Scan for the cell matching the given text and deliver its [X, Y] coordinate at center. 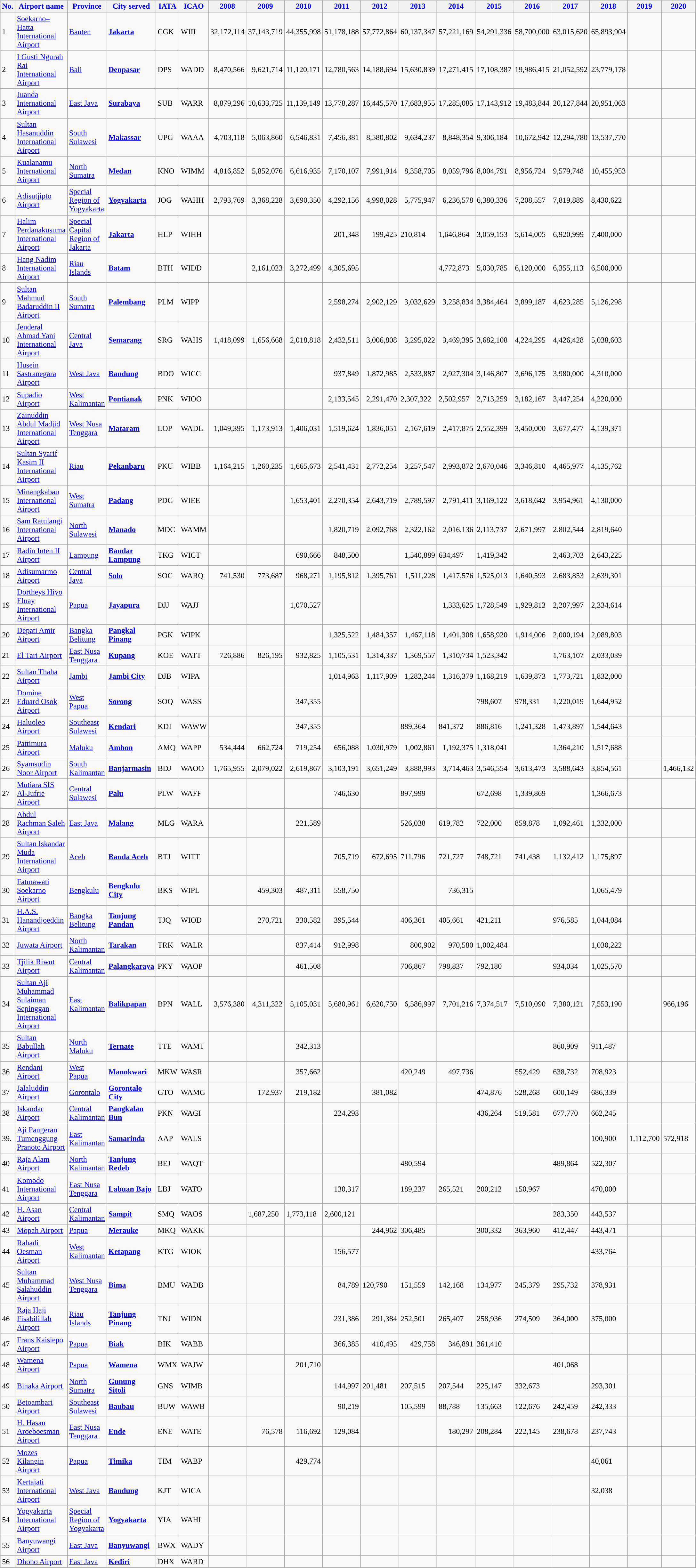
32,172,114 [227, 31]
BDO [167, 374]
Gorontalo City [131, 1092]
746,630 [341, 793]
364,000 [571, 1319]
2,819,640 [608, 530]
1,417,576 [456, 576]
WAHI [194, 1520]
32 [8, 945]
1,168,219 [494, 676]
13,778,287 [341, 103]
1,519,624 [341, 428]
1,049,395 [227, 428]
1,418,099 [227, 340]
897,999 [418, 793]
429,774 [303, 1461]
WAFF [194, 793]
826,195 [265, 656]
23 [8, 701]
Betoambari Airport [41, 1407]
WAJW [194, 1365]
TRK [167, 945]
City served [131, 6]
1,220,019 [571, 701]
PKU [167, 467]
2013 [418, 6]
12,780,563 [341, 70]
GNS [167, 1386]
9,306,184 [494, 137]
886,816 [494, 727]
UPG [167, 137]
3,714,463 [456, 768]
6,620,750 [380, 1004]
199,425 [380, 234]
55 [8, 1545]
4,998,028 [380, 200]
CGK [167, 31]
4,135,762 [608, 467]
841,372 [456, 727]
242,333 [608, 1407]
1,325,522 [341, 634]
22 [8, 676]
Banjarmasin [131, 768]
3,295,022 [418, 340]
1,318,041 [494, 747]
3,469,395 [456, 340]
PGK [167, 634]
14 [8, 467]
WALL [194, 1004]
South Kalimantan [87, 768]
Pangkal Pinang [131, 634]
Central Sulawesi [87, 793]
IATA [167, 6]
1,339,869 [532, 793]
3,980,000 [571, 374]
2,802,544 [571, 530]
Binaka Airport [41, 1386]
WAOP [194, 966]
3 [8, 103]
84,789 [341, 1285]
1,406,031 [303, 428]
3,447,254 [571, 399]
WARD [194, 1562]
Gorontalo [87, 1092]
1,728,549 [494, 605]
DJJ [167, 605]
1,832,000 [608, 676]
WAOS [194, 1214]
7,991,914 [380, 171]
Wamena Airport [41, 1365]
LOP [167, 428]
1,820,719 [341, 530]
207,515 [418, 1386]
522,307 [608, 1163]
Palembang [131, 302]
1,640,593 [532, 576]
3,682,108 [494, 340]
WAKK [194, 1230]
291,384 [380, 1319]
1,070,527 [303, 605]
Iskandar Airport [41, 1113]
7,374,517 [494, 1004]
WIMM [194, 171]
3,146,807 [494, 374]
889,364 [418, 727]
WADB [194, 1285]
45 [8, 1285]
44 [8, 1251]
1,525,013 [494, 576]
20,127,844 [571, 103]
489,864 [571, 1163]
201,481 [380, 1386]
2,167,619 [418, 428]
8,059,796 [456, 171]
ENE [167, 1432]
WIHH [194, 234]
6,616,935 [303, 171]
Depati Amir Airport [41, 634]
932,825 [303, 656]
9,634,237 [418, 137]
690,666 [303, 555]
WIMB [194, 1386]
937,849 [341, 374]
Pattimura Airport [41, 747]
57,772,864 [380, 31]
3,032,629 [418, 302]
497,736 [456, 1072]
Sultan Babullah Airport [41, 1047]
480,594 [418, 1163]
2,270,354 [341, 500]
BMU [167, 1285]
WATT [194, 656]
6,500,000 [608, 268]
142,168 [456, 1285]
4,426,428 [571, 340]
WIPK [194, 634]
1,014,963 [341, 676]
9,579,748 [571, 171]
2,791,411 [456, 500]
5,105,031 [303, 1004]
WAWB [194, 1407]
10,455,953 [608, 171]
222,145 [532, 1432]
231,386 [341, 1319]
258,936 [494, 1319]
Special Capital Region of Jakarta [87, 234]
2008 [227, 6]
Sampit [131, 1214]
3,103,191 [341, 768]
Aji Pangeran Tumenggung Pranoto Airport [41, 1138]
976,585 [571, 920]
5,038,603 [608, 340]
4,310,000 [608, 374]
2,016,136 [456, 530]
15,630,839 [418, 70]
3,677,477 [571, 428]
YIA [167, 1520]
619,782 [456, 823]
4,703,118 [227, 137]
534,444 [227, 747]
1,310,734 [456, 656]
381,082 [380, 1092]
Adisumarmo Airport [41, 576]
50 [8, 1407]
219,182 [303, 1092]
49 [8, 1386]
1,872,985 [380, 374]
25 [8, 747]
474,876 [494, 1092]
1,929,813 [532, 605]
58,700,000 [532, 31]
330,582 [303, 920]
BWX [167, 1545]
WIDN [194, 1319]
Radin Inten II Airport [41, 555]
120,790 [380, 1285]
Tarakan [131, 945]
5,852,076 [265, 171]
19 [8, 605]
911,487 [608, 1047]
Pangkalan Bun [131, 1113]
721,727 [456, 857]
6,355,113 [571, 268]
443,471 [608, 1230]
KTG [167, 1251]
208,284 [494, 1432]
1,773,118 [303, 1214]
AAP [167, 1138]
ICAO [194, 6]
51 [8, 1432]
1,282,244 [418, 676]
31 [8, 920]
27 [8, 793]
Padang [131, 500]
1,030,979 [380, 747]
1,395,761 [380, 576]
1,195,812 [341, 576]
361,410 [494, 1344]
Juwata Airport [41, 945]
26 [8, 768]
405,661 [456, 920]
38 [8, 1113]
WIPL [194, 891]
15 [8, 500]
Dortheys Hiyo Eluay International Airport [41, 605]
BDJ [167, 768]
TTE [167, 1047]
144,997 [341, 1386]
122,676 [532, 1407]
60,137,347 [418, 31]
3,576,380 [227, 1004]
WIOK [194, 1251]
5,680,961 [341, 1004]
WICT [194, 555]
Maluku [87, 747]
151,559 [418, 1285]
798,837 [456, 966]
8 [8, 268]
Ketapang [131, 1251]
Biak [131, 1344]
Semarang [131, 340]
3,954,961 [571, 500]
Sultan Syarif Kasim II International Airport [41, 467]
South Sumatra [87, 302]
Kualanamu International Airport [41, 171]
21,052,592 [571, 70]
Kertajati International Airport [41, 1491]
726,886 [227, 656]
1,002,484 [494, 945]
1,511,228 [418, 576]
1,002,861 [418, 747]
1,467,118 [418, 634]
KNO [167, 171]
1,173,913 [265, 428]
1,836,051 [380, 428]
6 [8, 200]
7,819,889 [571, 200]
421,211 [494, 920]
968,271 [303, 576]
3,696,175 [532, 374]
South Sulawesi [87, 137]
Merauke [131, 1230]
17,683,955 [418, 103]
Minangkabau International Airport [41, 500]
2,291,470 [380, 399]
Sultan Hasanuddin International Airport [41, 137]
3,384,464 [494, 302]
13,537,770 [608, 137]
306,485 [418, 1230]
528,268 [532, 1092]
47 [8, 1344]
2,079,022 [265, 768]
2,463,703 [571, 555]
741,530 [227, 576]
1,175,897 [608, 857]
3,006,808 [380, 340]
Tjilik Riwut Airport [41, 966]
1,364,210 [571, 747]
3,651,249 [380, 768]
5,126,298 [608, 302]
2009 [265, 6]
2,670,046 [494, 467]
711,796 [418, 857]
Soekarno–Hatta International Airport [41, 31]
1,164,215 [227, 467]
1,763,107 [571, 656]
4,311,322 [265, 1004]
2018 [608, 6]
37,143,719 [265, 31]
5,030,785 [494, 268]
WASS [194, 701]
401,068 [571, 1365]
Supadio Airport [41, 399]
39. [8, 1138]
1,466,132 [679, 768]
8,848,354 [456, 137]
5 [8, 171]
1,112,700 [644, 1138]
Mopah Airport [41, 1230]
90,219 [341, 1407]
BUW [167, 1407]
172,937 [265, 1092]
33 [8, 966]
6,380,336 [494, 200]
558,750 [341, 891]
42 [8, 1214]
SRG [167, 340]
WADL [194, 428]
56 [8, 1562]
1,333,625 [456, 605]
1,092,461 [571, 823]
4,623,285 [571, 302]
221,589 [303, 823]
Tanjung Pandan [131, 920]
1,765,955 [227, 768]
6,120,000 [532, 268]
2,018,818 [303, 340]
HLP [167, 234]
36 [8, 1072]
BKS [167, 891]
300,332 [494, 1230]
Jalaluddin Airport [41, 1092]
18 [8, 576]
Balikpapan [131, 1004]
672,695 [380, 857]
237,743 [608, 1432]
4,816,852 [227, 171]
DHX [167, 1562]
Bali [87, 70]
Bandar Lampung [131, 555]
2,643,719 [380, 500]
656,088 [341, 747]
634,497 [456, 555]
Palangkaraya [131, 966]
Timika [131, 1461]
DPS [167, 70]
2,713,259 [494, 399]
2,033,039 [608, 656]
708,923 [608, 1072]
4,130,000 [608, 500]
1,316,379 [456, 676]
283,350 [571, 1214]
3,258,834 [456, 302]
88,788 [456, 1407]
1,914,006 [532, 634]
Samarinda [131, 1138]
SOC [167, 576]
6,546,831 [303, 137]
2017 [571, 6]
677,770 [571, 1113]
12 [8, 399]
29 [8, 857]
150,967 [532, 1189]
WIPA [194, 676]
WAGI [194, 1113]
WAJJ [194, 605]
MKW [167, 1072]
130,317 [341, 1189]
8,004,791 [494, 171]
Medan [131, 171]
11,120,171 [303, 70]
Airport name [41, 6]
1,401,308 [456, 634]
Haluoleo Airport [41, 727]
21 [8, 656]
1,419,342 [494, 555]
19,483,844 [532, 103]
2,619,867 [303, 768]
1,366,673 [608, 793]
2,552,399 [494, 428]
20 [8, 634]
54 [8, 1520]
40,061 [608, 1461]
WIII [194, 31]
6,586,997 [418, 1004]
Raja Haji Fisabilillah Airport [41, 1319]
28 [8, 823]
11 [8, 374]
225,147 [494, 1386]
Mozes Kilangin Airport [41, 1461]
H.A.S. Hanandjoeddin Airport [41, 920]
207,544 [456, 1386]
El Tari Airport [41, 656]
2,600,121 [341, 1214]
Sam Ratulangi International Airport [41, 530]
346,891 [456, 1344]
BEJ [167, 1163]
135,663 [494, 1407]
7 [8, 234]
3,169,122 [494, 500]
Mataram [131, 428]
105,599 [418, 1407]
No. [8, 6]
WAMM [194, 530]
429,758 [418, 1344]
572,918 [679, 1138]
265,521 [456, 1189]
WAMG [194, 1092]
912,998 [341, 945]
7,553,190 [608, 1004]
BPN [167, 1004]
PKN [167, 1113]
2016 [532, 6]
412,447 [571, 1230]
3,272,499 [303, 268]
3,450,000 [532, 428]
Palu [131, 793]
722,000 [494, 823]
1 [8, 31]
Banda Aceh [131, 857]
WARR [194, 103]
54,291,336 [494, 31]
3,854,561 [608, 768]
23,779,178 [608, 70]
Yogyakarta International Airport [41, 1520]
966,196 [679, 1004]
34 [8, 1004]
2,789,597 [418, 500]
16,445,570 [380, 103]
2,502,957 [456, 399]
Banten [87, 31]
443,537 [608, 1214]
837,414 [303, 945]
7,170,107 [341, 171]
LBJ [167, 1189]
11,139,149 [303, 103]
Tanjung Redeb [131, 1163]
9,621,714 [265, 70]
461,508 [303, 966]
Mutiara SIS Al-Jufrie Airport [41, 793]
2,207,997 [571, 605]
52 [8, 1461]
10 [8, 340]
672,698 [494, 793]
2014 [456, 6]
WATO [194, 1189]
375,000 [608, 1319]
WAAA [194, 137]
WITT [194, 857]
Abdul Rachman Saleh Airport [41, 823]
705,719 [341, 857]
Sultan Thaha Airport [41, 676]
WMX [167, 1365]
116,692 [303, 1432]
17,143,912 [494, 103]
1,658,920 [494, 634]
KJT [167, 1491]
Rahadi Oesman Airport [41, 1251]
748,721 [494, 857]
WAQT [194, 1163]
MKQ [167, 1230]
WARA [194, 823]
WAPP [194, 747]
2,000,194 [571, 634]
Banyuwangi Airport [41, 1545]
76,578 [265, 1432]
JOG [167, 200]
1,544,643 [608, 727]
1,517,688 [608, 747]
57,221,169 [456, 31]
4,220,000 [608, 399]
519,581 [532, 1113]
2,322,162 [418, 530]
600,149 [571, 1092]
1,523,342 [494, 656]
1,025,570 [608, 966]
436,264 [494, 1113]
2,541,431 [341, 467]
TIM [167, 1461]
6,236,578 [456, 200]
Halim Perdanakusuma International Airport [41, 234]
265,407 [456, 1319]
MDC [167, 530]
Jambi City [131, 676]
DJB [167, 676]
Adisutjipto Airport [41, 200]
3,690,350 [303, 200]
MLG [167, 823]
32,038 [608, 1491]
2,643,225 [608, 555]
Manokwari [131, 1072]
SUB [167, 103]
4,772,873 [456, 268]
WIOD [194, 920]
357,662 [303, 1072]
Baubau [131, 1407]
51,178,188 [341, 31]
798,607 [494, 701]
KOE [167, 656]
Sultan Mahmud Badaruddin II Airport [41, 302]
1,473,897 [571, 727]
SMQ [167, 1214]
PLW [167, 793]
406,361 [418, 920]
5,775,947 [418, 200]
37 [8, 1092]
Province [87, 6]
Sultan Muhammad Salahuddin Airport [41, 1285]
BTH [167, 268]
1,665,673 [303, 467]
470,000 [608, 1189]
9 [8, 302]
Ambon [131, 747]
5,063,860 [265, 137]
274,509 [532, 1319]
736,315 [456, 891]
848,500 [341, 555]
487,311 [303, 891]
1,192,375 [456, 747]
48 [8, 1365]
Malang [131, 823]
5,614,005 [532, 234]
WADY [194, 1545]
2,772,254 [380, 467]
1,773,721 [571, 676]
773,687 [265, 576]
156,577 [341, 1251]
3,899,187 [532, 302]
North Maluku [87, 1047]
2012 [380, 6]
WAMT [194, 1047]
2,598,274 [341, 302]
201,710 [303, 1365]
1,030,222 [608, 945]
Denpasar [131, 70]
2,133,545 [341, 399]
I Gusti Ngurah Rai International Airport [41, 70]
860,909 [571, 1047]
17,108,387 [494, 70]
AMQ [167, 747]
Zainuddin Abdul Madjid International Airport [41, 428]
433,764 [608, 1251]
2,113,737 [494, 530]
WALS [194, 1138]
342,313 [303, 1047]
1,656,668 [265, 340]
17,271,415 [456, 70]
WAHS [194, 340]
129,084 [341, 1432]
1,646,864 [456, 234]
2,417,875 [456, 428]
1,369,557 [418, 656]
Fatmawati Soekarno Airport [41, 891]
459,303 [265, 891]
WAOO [194, 768]
638,732 [571, 1072]
3,368,228 [265, 200]
35 [8, 1047]
Banyuwangi [131, 1545]
1,687,250 [265, 1214]
13 [8, 428]
706,867 [418, 966]
2,902,129 [380, 302]
978,331 [532, 701]
Wamena [131, 1365]
Sorong [131, 701]
PLM [167, 302]
12,294,780 [571, 137]
WASR [194, 1072]
2011 [341, 6]
KDI [167, 727]
40 [8, 1163]
366,385 [341, 1344]
4,139,371 [608, 428]
686,339 [608, 1092]
245,379 [532, 1285]
970,580 [456, 945]
189,237 [418, 1189]
2019 [644, 6]
WAHH [194, 200]
244,962 [380, 1230]
Surabaya [131, 103]
63,015,620 [571, 31]
7,510,090 [532, 1004]
8,580,802 [380, 137]
293,301 [608, 1386]
3,588,643 [571, 768]
934,034 [571, 966]
2,334,614 [608, 605]
2,993,872 [456, 467]
TNJ [167, 1319]
662,724 [265, 747]
44,355,998 [303, 31]
Rendani Airport [41, 1072]
7,456,381 [341, 137]
2010 [303, 6]
Ende [131, 1432]
Juanda International Airport [41, 103]
PNK [167, 399]
180,297 [456, 1432]
2,533,887 [418, 374]
16 [8, 530]
BTJ [167, 857]
2020 [679, 6]
Solo [131, 576]
2,307,322 [418, 399]
1,132,412 [571, 857]
WIPP [194, 302]
Ternate [131, 1047]
Sultan Aji Muhammad Sulaiman Sepinggan International Airport [41, 1004]
Dhoho Airport [41, 1562]
Syamsudin Noor Airport [41, 768]
Bengkulu [87, 891]
19,986,415 [532, 70]
8,470,566 [227, 70]
Sultan Iskandar Muda International Airport [41, 857]
3,182,167 [532, 399]
4,292,156 [341, 200]
252,501 [418, 1319]
224,293 [341, 1113]
41 [8, 1189]
10,672,942 [532, 137]
WIOO [194, 399]
Bima [131, 1285]
WALR [194, 945]
WADD [194, 70]
PKY [167, 966]
1,540,889 [418, 555]
TJQ [167, 920]
Jayapura [131, 605]
395,544 [341, 920]
WICA [194, 1491]
West Sumatra [87, 500]
SOQ [167, 701]
410,495 [380, 1344]
3,257,547 [418, 467]
662,245 [608, 1113]
Komodo International Airport [41, 1189]
24 [8, 727]
2,683,853 [571, 576]
1,484,357 [380, 634]
2 [8, 70]
4,465,977 [571, 467]
552,429 [532, 1072]
GTO [167, 1092]
H. Asan Airport [41, 1214]
363,960 [532, 1230]
3,059,153 [494, 234]
Husein Sastranegara Airport [41, 374]
4,305,695 [341, 268]
H. Hasan Aroeboesman Airport [41, 1432]
Lampung [87, 555]
200,212 [494, 1189]
20,951,063 [608, 103]
53 [8, 1491]
2,639,301 [608, 576]
8,956,724 [532, 171]
Bengkulu City [131, 891]
30 [8, 891]
Hang Nadim International Airport [41, 268]
Kediri [131, 1562]
3,618,642 [532, 500]
134,977 [494, 1285]
Makassar [131, 137]
7,208,557 [532, 200]
1,044,084 [608, 920]
WICC [194, 374]
719,254 [303, 747]
Frans Kaisiepo Airport [41, 1344]
Pontianak [131, 399]
1,260,235 [265, 467]
792,180 [494, 966]
4 [8, 137]
Raja Alam Airport [41, 1163]
Jambi [87, 676]
WIDD [194, 268]
201,348 [341, 234]
4,224,295 [532, 340]
378,931 [608, 1285]
Gunung Sitoli [131, 1386]
210,814 [418, 234]
Manado [131, 530]
1,065,479 [608, 891]
7,701,216 [456, 1004]
Jenderal Ahmad Yani International Airport [41, 340]
526,038 [418, 823]
6,920,999 [571, 234]
PDG [167, 500]
WABB [194, 1344]
332,673 [532, 1386]
North Sulawesi [87, 530]
2,161,023 [265, 268]
8,430,622 [608, 200]
TKG [167, 555]
2,432,511 [341, 340]
WATE [194, 1432]
Riau [87, 467]
1,644,952 [608, 701]
1,332,000 [608, 823]
Pekanbaru [131, 467]
1,105,531 [341, 656]
BIK [167, 1344]
Aceh [87, 857]
295,732 [571, 1285]
14,188,694 [380, 70]
270,721 [265, 920]
WAWW [194, 727]
3,888,993 [418, 768]
8,879,296 [227, 103]
2,927,304 [456, 374]
2015 [494, 6]
2,671,997 [532, 530]
Tanjung Pinang [131, 1319]
43 [8, 1230]
65,893,904 [608, 31]
17,285,085 [456, 103]
WIEE [194, 500]
2,092,768 [380, 530]
7,380,121 [571, 1004]
1,653,401 [303, 500]
WABP [194, 1461]
242,459 [571, 1407]
Kendari [131, 727]
3,346,810 [532, 467]
1,314,337 [380, 656]
420,249 [418, 1072]
Domine Eduard Osok Airport [41, 701]
17 [8, 555]
2,793,769 [227, 200]
100,900 [608, 1138]
Batam [131, 268]
3,546,554 [494, 768]
WARQ [194, 576]
2,089,803 [608, 634]
Labuan Bajo [131, 1189]
1,117,909 [380, 676]
859,878 [532, 823]
1,639,873 [532, 676]
741,438 [532, 857]
Kupang [131, 656]
8,358,705 [418, 171]
238,678 [571, 1432]
WIBB [194, 467]
800,902 [418, 945]
46 [8, 1319]
10,633,725 [265, 103]
3,613,473 [532, 768]
1,241,328 [532, 727]
7,400,000 [608, 234]
